Return the (x, y) coordinate for the center point of the cell that contains the specified text.  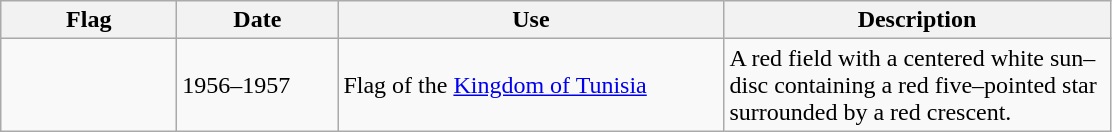
Date (258, 20)
Description (917, 20)
Use (531, 20)
1956–1957 (258, 85)
Flag of the Kingdom of Tunisia (531, 85)
A red field with a centered white sun–disc containing a red five–pointed star surrounded by a red crescent. (917, 85)
Flag (89, 20)
